Determine the (X, Y) coordinate at the center of the cell enclosing the given text.  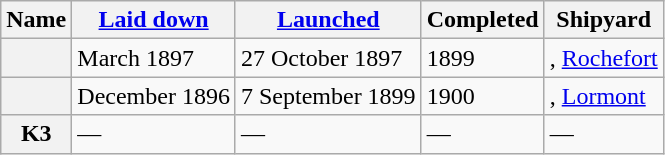
March 1897 (154, 58)
Launched (328, 20)
27 October 1897 (328, 58)
7 September 1899 (328, 96)
, Lormont (604, 96)
Shipyard (604, 20)
K3 (36, 134)
Name (36, 20)
December 1896 (154, 96)
1899 (482, 58)
Laid down (154, 20)
Completed (482, 20)
, Rochefort (604, 58)
1900 (482, 96)
